Search for the cell housing the specified text and yield its (x, y) center coordinate. 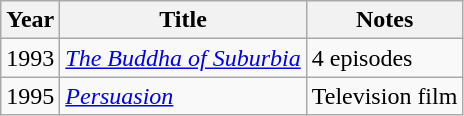
Persuasion (183, 96)
The Buddha of Suburbia (183, 58)
Notes (384, 20)
Television film (384, 96)
Year (30, 20)
Title (183, 20)
1995 (30, 96)
1993 (30, 58)
4 episodes (384, 58)
